Search for the cell housing the specified text and yield its (x, y) center coordinate. 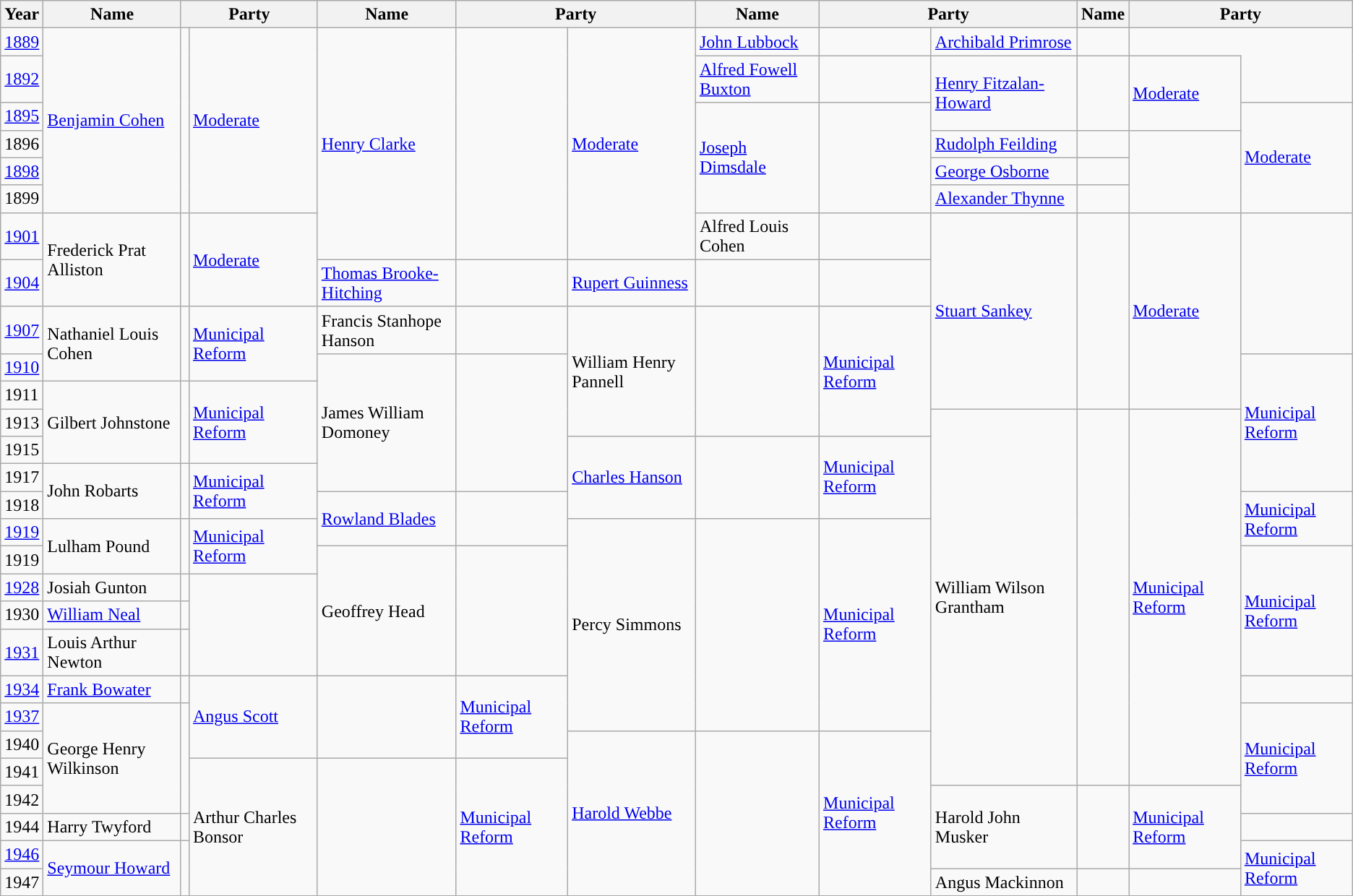
Frank Bowater (113, 689)
1917 (22, 478)
George Henry Wilkinson (113, 758)
Louis Arthur Newton (113, 652)
1940 (22, 744)
1947 (22, 882)
1892 (22, 79)
Archibald Primrose (1004, 42)
Thomas Brooke-Hitching (387, 283)
1901 (22, 236)
Harry Twyford (113, 827)
1931 (22, 652)
1946 (22, 854)
Harold Webbe (632, 813)
Percy Simmons (632, 624)
1907 (22, 329)
1934 (22, 689)
1898 (22, 171)
William Wilson Grantham (1004, 598)
Alfred Fowell Buxton (757, 79)
1928 (22, 587)
1918 (22, 505)
William Henry Pannell (632, 371)
1904 (22, 283)
Henry Clarke (387, 144)
Rowland Blades (387, 519)
Josiah Gunton (113, 587)
Angus Scott (253, 717)
Geoffrey Head (387, 611)
Rupert Guinness (632, 283)
1915 (22, 450)
1944 (22, 827)
Benjamin Cohen (113, 120)
Lulham Pound (113, 546)
Harold John Musker (1004, 827)
1913 (22, 423)
1889 (22, 42)
Alfred Louis Cohen (757, 236)
William Neal (113, 615)
1910 (22, 367)
1942 (22, 799)
Henry Fitzalan-Howard (1004, 92)
Gilbert Johnstone (113, 422)
Stuart Sankey (1004, 311)
George Osborne (1004, 171)
1911 (22, 395)
1896 (22, 144)
Charles Hanson (632, 478)
Year (22, 14)
Alexander Thynne (1004, 199)
1895 (22, 116)
Seymour Howard (113, 868)
Arthur Charles Bonsor (253, 827)
1937 (22, 717)
Angus Mackinnon (1004, 882)
Francis Stanhope Hanson (387, 329)
Nathaniel Louis Cohen (113, 344)
Joseph Dimsdale (757, 158)
1899 (22, 199)
1941 (22, 772)
1930 (22, 615)
Rudolph Feilding (1004, 144)
James William Domoney (387, 422)
John Robarts (113, 491)
Frederick Prat Alliston (113, 259)
John Lubbock (757, 42)
